Extract the (x, y) coordinate from the center of the cell holding the provided text.  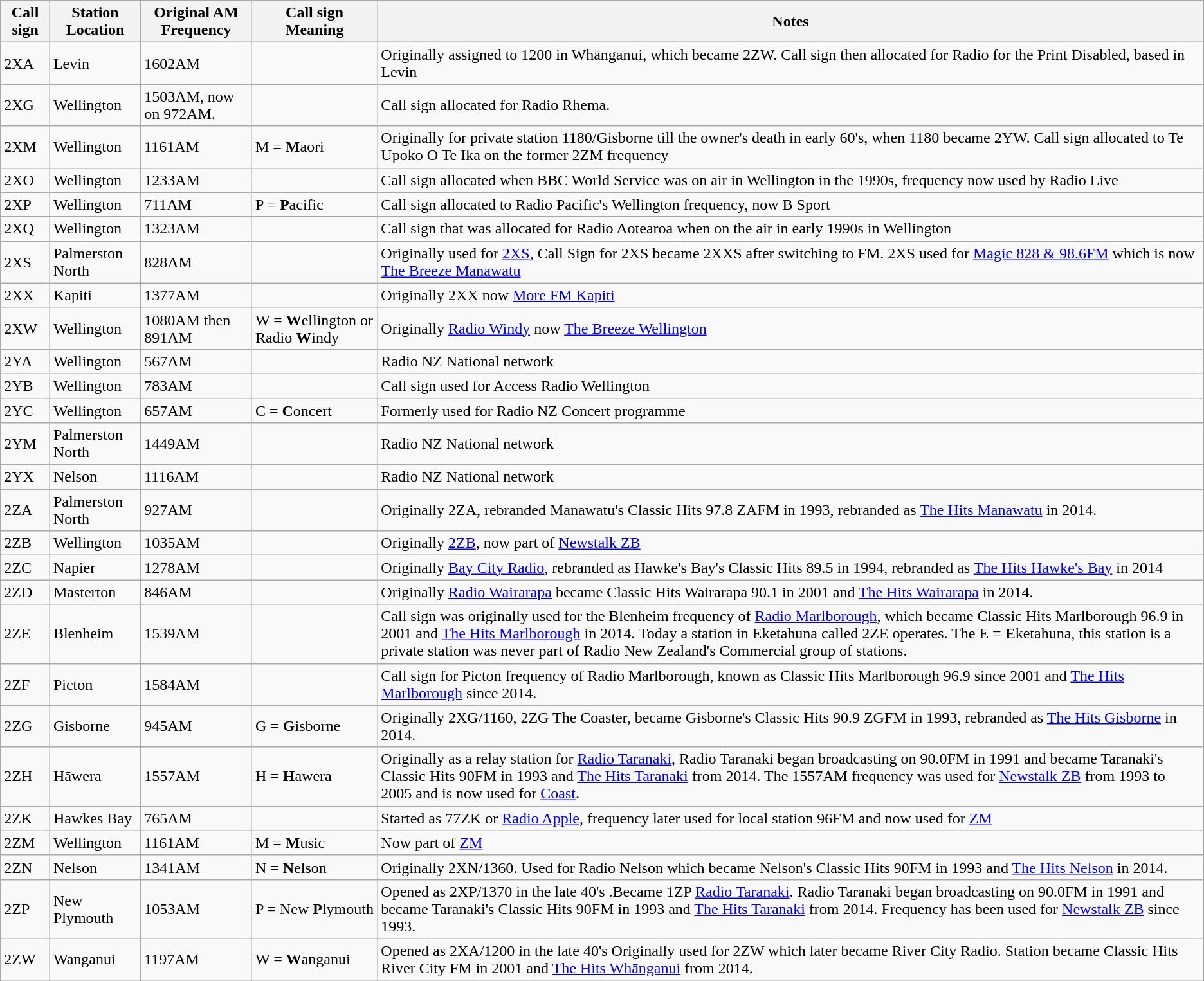
1449AM (197, 444)
Levin (95, 63)
W = Wanganui (314, 959)
2ZP (26, 909)
783AM (197, 386)
Station Location (95, 22)
1539AM (197, 634)
765AM (197, 818)
Started as 77ZK or Radio Apple, frequency later used for local station 96FM and now used for ZM (790, 818)
1557AM (197, 777)
H = Hawera (314, 777)
Hawkes Bay (95, 818)
711AM (197, 204)
2XA (26, 63)
Hāwera (95, 777)
1197AM (197, 959)
Call sign used for Access Radio Wellington (790, 386)
Call sign allocated to Radio Pacific's Wellington frequency, now B Sport (790, 204)
Originally Radio Windy now The Breeze Wellington (790, 328)
2ZC (26, 568)
2ZD (26, 592)
1080AM then 891AM (197, 328)
P = New Plymouth (314, 909)
1602AM (197, 63)
Originally 2ZB, now part of Newstalk ZB (790, 543)
Call sign Meaning (314, 22)
Call sign that was allocated for Radio Aotearoa when on the air in early 1990s in Wellington (790, 229)
1233AM (197, 180)
Napier (95, 568)
Kapiti (95, 295)
C = Concert (314, 411)
2ZW (26, 959)
W = Wellington or Radio Windy (314, 328)
2ZB (26, 543)
2XP (26, 204)
2ZN (26, 867)
2XQ (26, 229)
2YB (26, 386)
2ZE (26, 634)
2XW (26, 328)
Originally 2XX now More FM Kapiti (790, 295)
1323AM (197, 229)
M = Music (314, 843)
2ZH (26, 777)
2YM (26, 444)
Originally Radio Wairarapa became Classic Hits Wairarapa 90.1 in 2001 and The Hits Wairarapa in 2014. (790, 592)
828AM (197, 262)
Originally Bay City Radio, rebranded as Hawke's Bay's Classic Hits 89.5 in 1994, rebranded as The Hits Hawke's Bay in 2014 (790, 568)
2XX (26, 295)
1035AM (197, 543)
Originally 2XN/1360. Used for Radio Nelson which became Nelson's Classic Hits 90FM in 1993 and The Hits Nelson in 2014. (790, 867)
Now part of ZM (790, 843)
2ZA (26, 510)
G = Gisborne (314, 726)
2XO (26, 180)
Originally 2XG/1160, 2ZG The Coaster, became Gisborne's Classic Hits 90.9 ZGFM in 1993, rebranded as The Hits Gisborne in 2014. (790, 726)
2YC (26, 411)
1503AM, now on 972AM. (197, 105)
Picton (95, 684)
M = Maori (314, 147)
N = Nelson (314, 867)
Call sign for Picton frequency of Radio Marlborough, known as Classic Hits Marlborough 96.9 since 2001 and The Hits Marlborough since 2014. (790, 684)
2ZM (26, 843)
657AM (197, 411)
2YA (26, 361)
945AM (197, 726)
Call sign (26, 22)
2XM (26, 147)
Gisborne (95, 726)
Masterton (95, 592)
2XS (26, 262)
2ZK (26, 818)
Notes (790, 22)
New Plymouth (95, 909)
1377AM (197, 295)
1584AM (197, 684)
1053AM (197, 909)
1116AM (197, 477)
Originally assigned to 1200 in Whānganui, which became 2ZW. Call sign then allocated for Radio for the Print Disabled, based in Levin (790, 63)
Originally used for 2XS, Call Sign for 2XS became 2XXS after switching to FM. 2XS used for Magic 828 & 98.6FM which is now The Breeze Manawatu (790, 262)
1341AM (197, 867)
2XG (26, 105)
Originally 2ZA, rebranded Manawatu's Classic Hits 97.8 ZAFM in 1993, rebranded as The Hits Manawatu in 2014. (790, 510)
846AM (197, 592)
Wanganui (95, 959)
2ZF (26, 684)
927AM (197, 510)
Call sign allocated for Radio Rhema. (790, 105)
P = Pacific (314, 204)
Formerly used for Radio NZ Concert programme (790, 411)
Original AM Frequency (197, 22)
567AM (197, 361)
Blenheim (95, 634)
1278AM (197, 568)
2ZG (26, 726)
Call sign allocated when BBC World Service was on air in Wellington in the 1990s, frequency now used by Radio Live (790, 180)
2YX (26, 477)
